Extract the (X, Y) coordinate from the center of the cell holding the provided text.  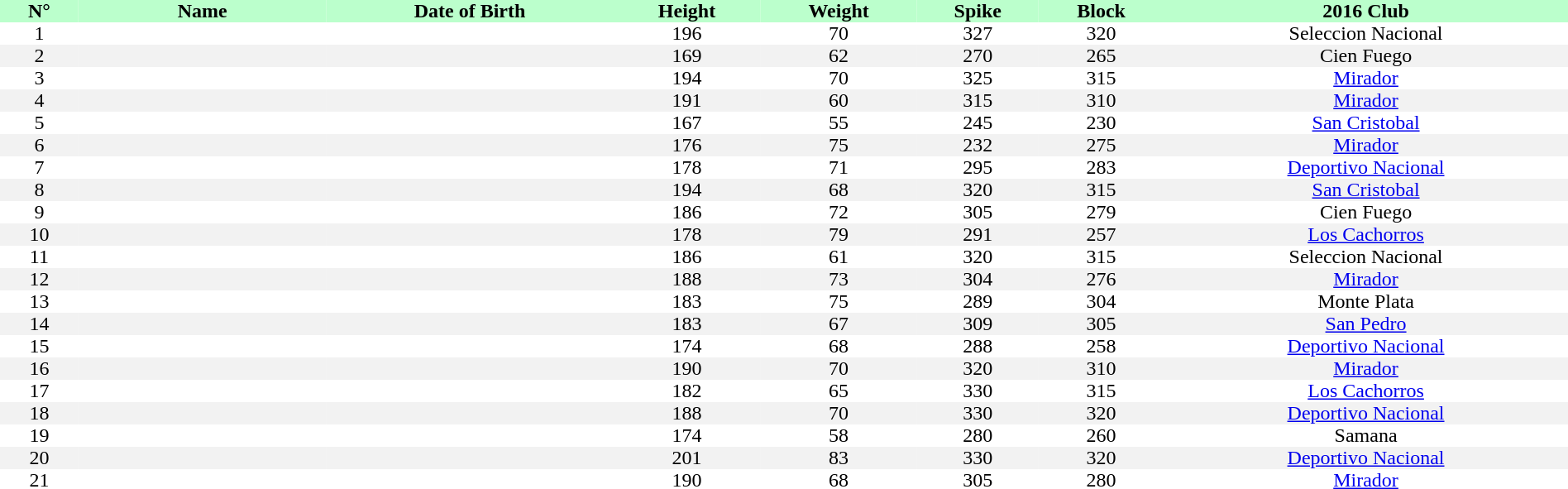
Spike (978, 12)
270 (978, 56)
18 (40, 414)
5 (40, 122)
201 (686, 458)
65 (839, 391)
275 (1102, 146)
15 (40, 346)
62 (839, 56)
325 (978, 78)
6 (40, 146)
13 (40, 301)
60 (839, 101)
Samana (1366, 435)
260 (1102, 435)
176 (686, 146)
71 (839, 167)
Monte Plata (1366, 301)
14 (40, 324)
83 (839, 458)
58 (839, 435)
265 (1102, 56)
2 (40, 56)
San Pedro (1366, 324)
Block (1102, 12)
190 (686, 369)
288 (978, 346)
309 (978, 324)
167 (686, 122)
291 (978, 235)
257 (1102, 235)
79 (839, 235)
327 (978, 33)
280 (978, 435)
72 (839, 212)
289 (978, 301)
7 (40, 167)
55 (839, 122)
4 (40, 101)
295 (978, 167)
73 (839, 280)
17 (40, 391)
279 (1102, 212)
258 (1102, 346)
283 (1102, 167)
N° (40, 12)
12 (40, 280)
20 (40, 458)
191 (686, 101)
2016 Club (1366, 12)
Weight (839, 12)
67 (839, 324)
182 (686, 391)
61 (839, 256)
19 (40, 435)
Name (203, 12)
3 (40, 78)
276 (1102, 280)
245 (978, 122)
169 (686, 56)
196 (686, 33)
Date of Birth (470, 12)
8 (40, 190)
9 (40, 212)
Height (686, 12)
16 (40, 369)
11 (40, 256)
10 (40, 235)
230 (1102, 122)
232 (978, 146)
1 (40, 33)
